From the cell containing the given text, extract its center point as (X, Y) coordinate. 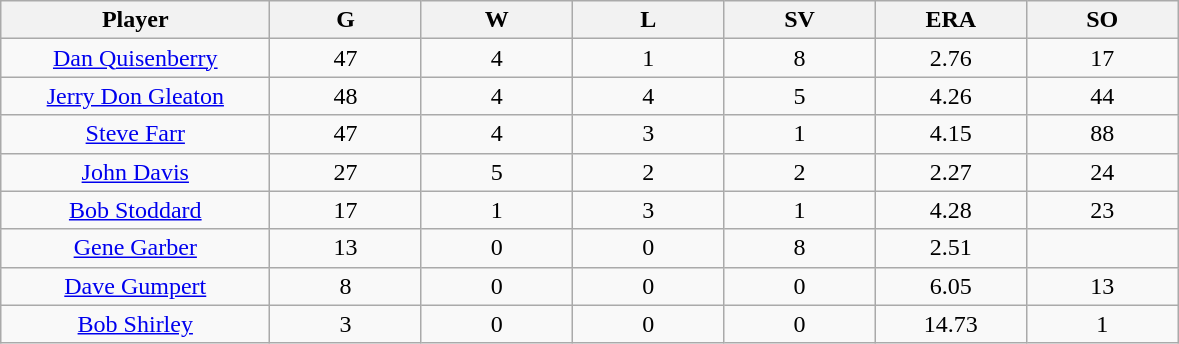
Steve Farr (136, 134)
2.27 (950, 172)
Jerry Don Gleaton (136, 96)
2.51 (950, 248)
L (648, 20)
27 (346, 172)
2.76 (950, 58)
Gene Garber (136, 248)
SO (1102, 20)
24 (1102, 172)
W (496, 20)
Player (136, 20)
John Davis (136, 172)
23 (1102, 210)
44 (1102, 96)
4.28 (950, 210)
48 (346, 96)
88 (1102, 134)
ERA (950, 20)
14.73 (950, 324)
Bob Stoddard (136, 210)
G (346, 20)
4.15 (950, 134)
6.05 (950, 286)
Dave Gumpert (136, 286)
4.26 (950, 96)
Dan Quisenberry (136, 58)
Bob Shirley (136, 324)
SV (800, 20)
